Locate the cell with the specified text and output its (x, y) center coordinate. 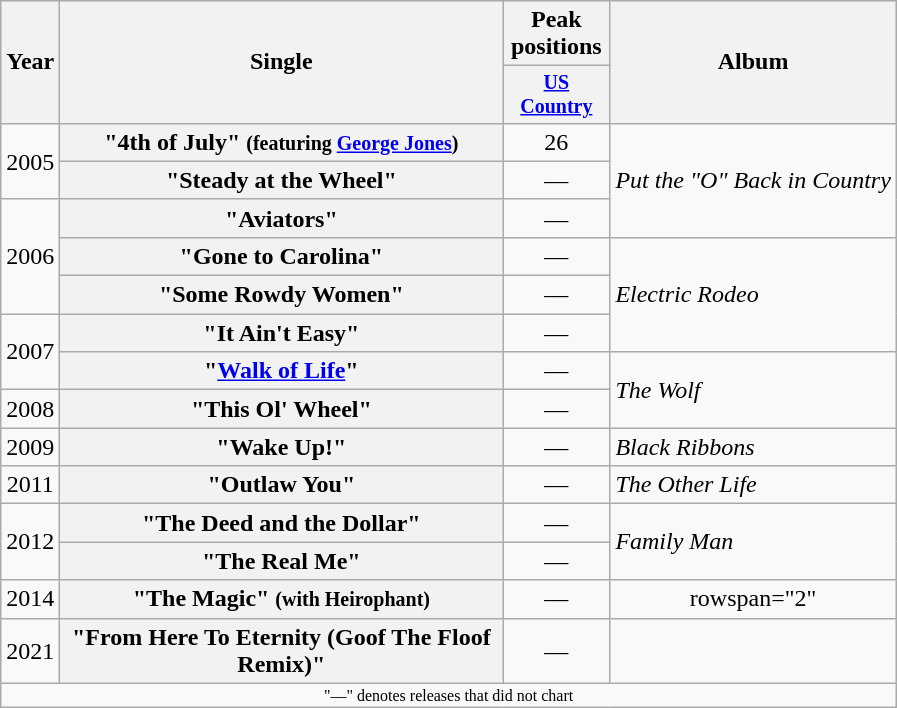
2021 (30, 650)
"It Ain't Easy" (282, 333)
The Other Life (753, 485)
"Walk of Life" (282, 371)
"The Deed and the Dollar" (282, 523)
Put the "O" Back in Country (753, 180)
26 (556, 142)
2009 (30, 447)
"Steady at the Wheel" (282, 180)
Family Man (753, 542)
Year (30, 62)
"Some Rowdy Women" (282, 295)
"From Here To Eternity (Goof The Floof Remix)" (282, 650)
"Wake Up!" (282, 447)
"—" denotes releases that did not chart (449, 695)
The Wolf (753, 390)
"Outlaw You" (282, 485)
Single (282, 62)
Electric Rodeo (753, 294)
Black Ribbons (753, 447)
"The Magic" (with Heirophant) (282, 599)
"Aviators" (282, 218)
2008 (30, 409)
2005 (30, 161)
"4th of July" (featuring George Jones) (282, 142)
"Gone to Carolina" (282, 256)
2011 (30, 485)
2007 (30, 352)
"This Ol' Wheel" (282, 409)
Peak positions (556, 34)
2006 (30, 256)
2014 (30, 599)
US Country (556, 94)
"The Real Me" (282, 561)
2012 (30, 542)
Album (753, 62)
rowspan="2" (753, 599)
